Return the [X, Y] coordinate for the center point of the cell that contains the specified text.  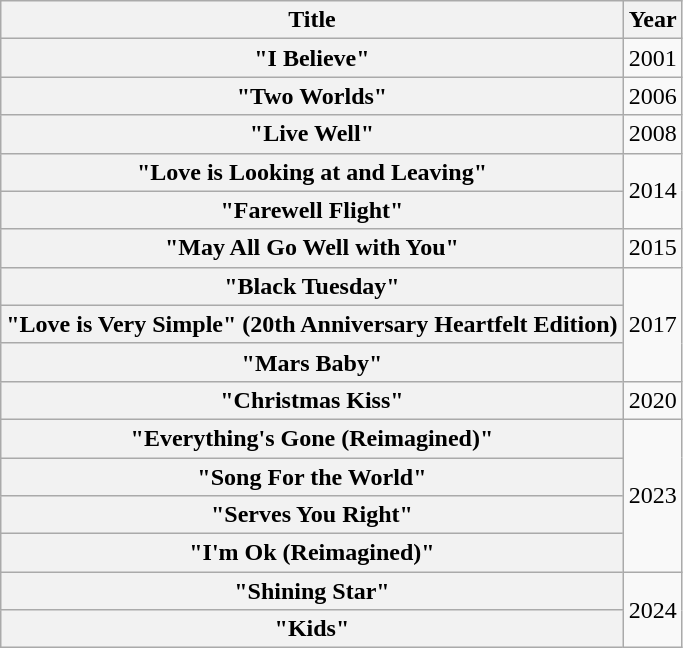
"Kids" [312, 629]
Title [312, 20]
2017 [652, 324]
"Two Worlds" [312, 96]
"I Believe" [312, 58]
2015 [652, 248]
2014 [652, 191]
"Song For the World" [312, 477]
"Live Well" [312, 134]
"Love is Looking at and Leaving" [312, 172]
"Christmas Kiss" [312, 400]
2020 [652, 400]
2023 [652, 495]
"I'm Ok (Reimagined)" [312, 553]
2024 [652, 610]
Year [652, 20]
"Shining Star" [312, 591]
"Mars Baby" [312, 362]
2008 [652, 134]
"Farewell Flight" [312, 210]
"Everything's Gone (Reimagined)" [312, 438]
2006 [652, 96]
"Love is Very Simple" (20th Anniversary Heartfelt Edition) [312, 324]
2001 [652, 58]
"Serves You Right" [312, 515]
"May All Go Well with You" [312, 248]
"Black Tuesday" [312, 286]
